Return [x, y] of the center of cell containing provided text 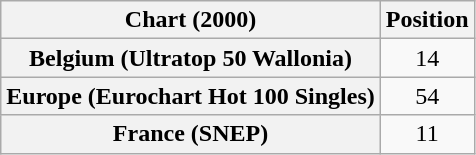
Chart (2000) [191, 20]
Belgium (Ultratop 50 Wallonia) [191, 58]
France (SNEP) [191, 134]
Europe (Eurochart Hot 100 Singles) [191, 96]
54 [427, 96]
Position [427, 20]
11 [427, 134]
14 [427, 58]
